Find where the given text appears and provide that cell's center as (X, Y) coordinate. 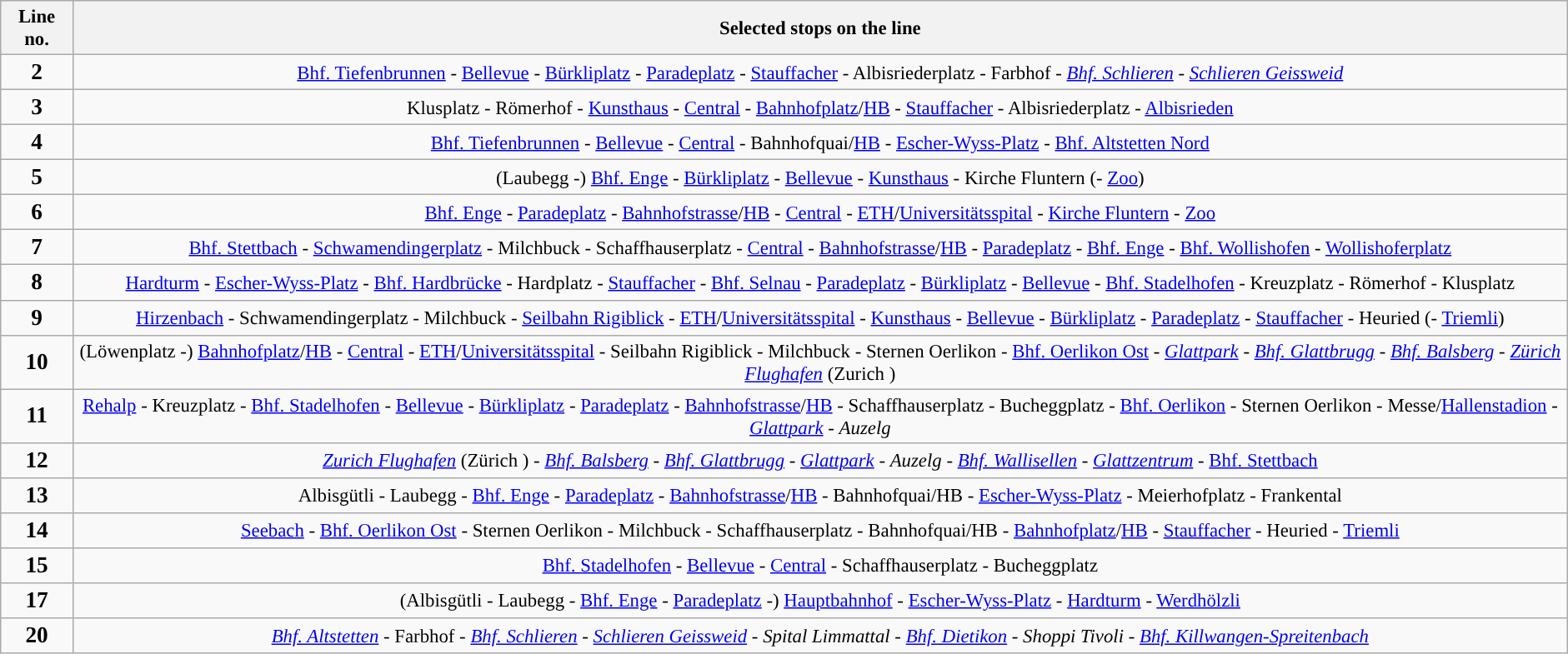
15 (37, 566)
Bhf. Tiefenbrunnen - Bellevue - Central - Bahnhofquai/HB - Escher-Wyss-Platz - Bhf. Altstetten Nord (820, 142)
10 (37, 362)
(Laubegg -) Bhf. Enge - Bürkliplatz - Bellevue - Kunsthaus - Kirche Fluntern (- Zoo) (820, 177)
11 (37, 417)
13 (37, 496)
4 (37, 142)
Bhf. Stadelhofen - Bellevue - Central - Schaffhauserplatz - Bucheggplatz (820, 566)
20 (37, 636)
17 (37, 601)
Bhf. Tiefenbrunnen - Bellevue - Bürkliplatz - Paradeplatz - Stauffacher - Albisriederplatz - Farbhof - Bhf. Schlieren - Schlieren Geissweid (820, 72)
Zurich Flughafen (Zürich ) - Bhf. Balsberg - Bhf. Glattbrugg - Glattpark - Auzelg - Bhf. Wallisellen - Glattzentrum - Bhf. Stettbach (820, 460)
2 (37, 72)
Albisgütli - Laubegg - Bhf. Enge - Paradeplatz - Bahnhofstrasse/HB - Bahnhofquai/HB - Escher-Wyss-Platz - Meierhofplatz - Frankental (820, 496)
6 (37, 212)
14 (37, 531)
Klusplatz - Römerhof - Kunsthaus - Central - Bahnhofplatz/HB - Stauffacher - Albisriederplatz - Albisrieden (820, 107)
12 (37, 460)
3 (37, 107)
Seebach - Bhf. Oerlikon Ost - Sternen Oerlikon - Milchbuck - Schaffhauserplatz - Bahnhofquai/HB - Bahnhofplatz/HB - Stauffacher - Heuried - Triemli (820, 531)
Bhf. Enge - Paradeplatz - Bahnhofstrasse/HB - Central - ETH/Universitätsspital - Kirche Fluntern - Zoo (820, 212)
(Albisgütli - Laubegg - Bhf. Enge - Paradeplatz -) Hauptbahnhof - Escher-Wyss-Platz - Hardturm - Werdhölzli (820, 601)
Bhf. Altstetten - Farbhof - Bhf. Schlieren - Schlieren Geissweid - Spital Limmattal - Bhf. Dietikon - Shoppi Tivoli - Bhf. Killwangen-Spreitenbach (820, 636)
Selected stops on the line (820, 28)
Line no. (37, 28)
7 (37, 247)
9 (37, 317)
8 (37, 282)
5 (37, 177)
